Find where the given text appears and provide that cell's center as [x, y] coordinate. 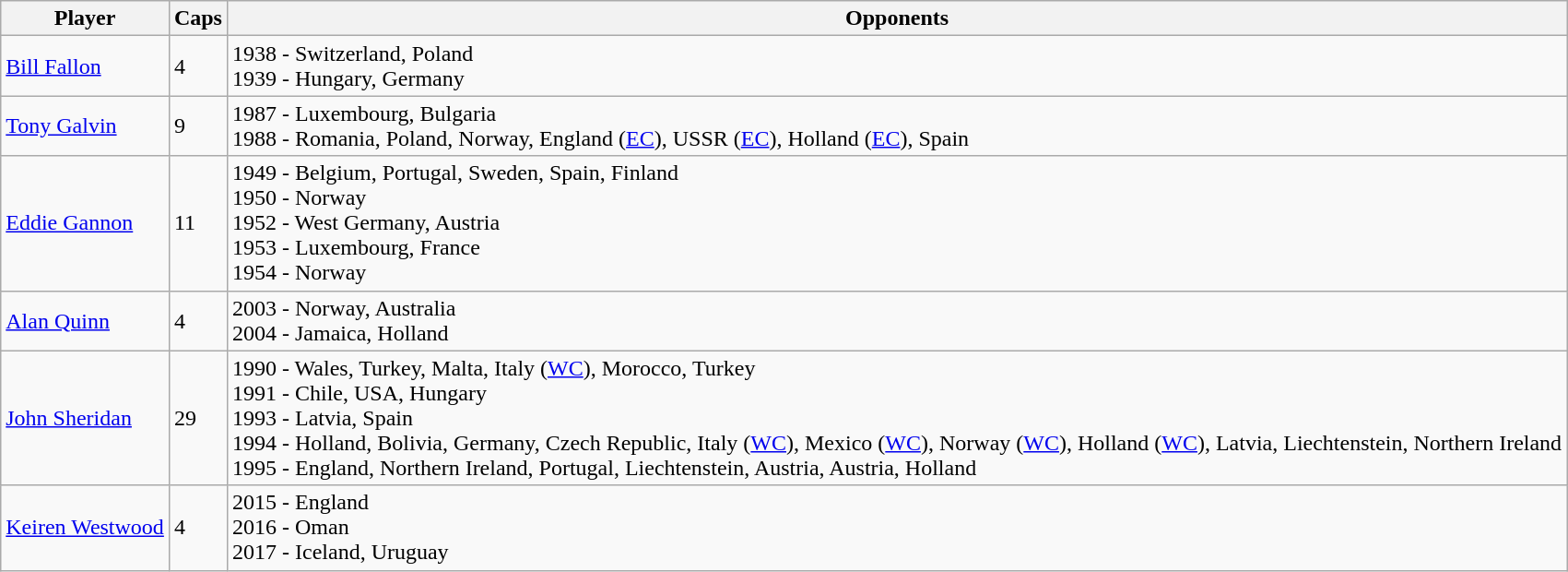
9 [197, 125]
Player [85, 18]
John Sheridan [85, 418]
Eddie Gannon [85, 223]
2003 - Norway, Australia2004 - Jamaica, Holland [896, 321]
Caps [197, 18]
Opponents [896, 18]
Alan Quinn [85, 321]
Tony Galvin [85, 125]
Keiren Westwood [85, 528]
1938 - Switzerland, Poland1939 - Hungary, Germany [896, 66]
1949 - Belgium, Portugal, Sweden, Spain, Finland1950 - Norway1952 - West Germany, Austria1953 - Luxembourg, France1954 - Norway [896, 223]
Bill Fallon [85, 66]
11 [197, 223]
29 [197, 418]
2015 - England2016 - Oman2017 - Iceland, Uruguay [896, 528]
1987 - Luxembourg, Bulgaria1988 - Romania, Poland, Norway, England (EC), USSR (EC), Holland (EC), Spain [896, 125]
